Capture the cell that displays the provided text and extract its [x, y] central coordinate. 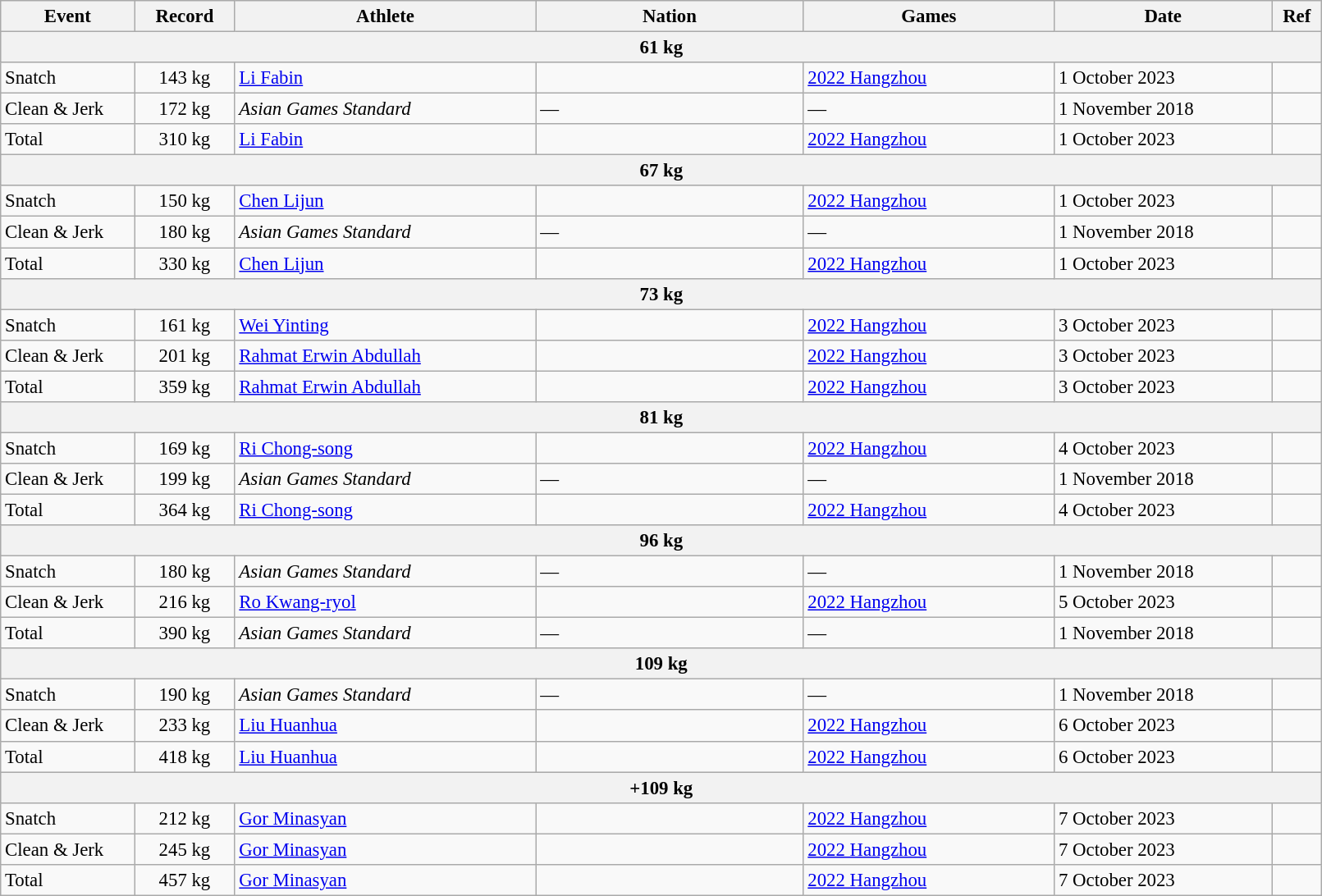
169 kg [185, 448]
310 kg [185, 139]
Games [929, 16]
143 kg [185, 78]
67 kg [661, 171]
Ref [1297, 16]
190 kg [185, 695]
418 kg [185, 757]
233 kg [185, 726]
96 kg [661, 541]
150 kg [185, 201]
364 kg [185, 510]
109 kg [661, 664]
81 kg [661, 418]
172 kg [185, 109]
73 kg [661, 294]
199 kg [185, 479]
216 kg [185, 602]
+109 kg [661, 788]
330 kg [185, 263]
Wei Yinting [386, 325]
212 kg [185, 818]
359 kg [185, 386]
390 kg [185, 633]
245 kg [185, 849]
201 kg [185, 355]
161 kg [185, 325]
Nation [670, 16]
61 kg [661, 48]
Record [185, 16]
457 kg [185, 880]
Date [1164, 16]
5 October 2023 [1164, 602]
Athlete [386, 16]
Event [67, 16]
Ro Kwang-ryol [386, 602]
